For the text-containing cell, return its midpoint in [x, y] coordinate format. 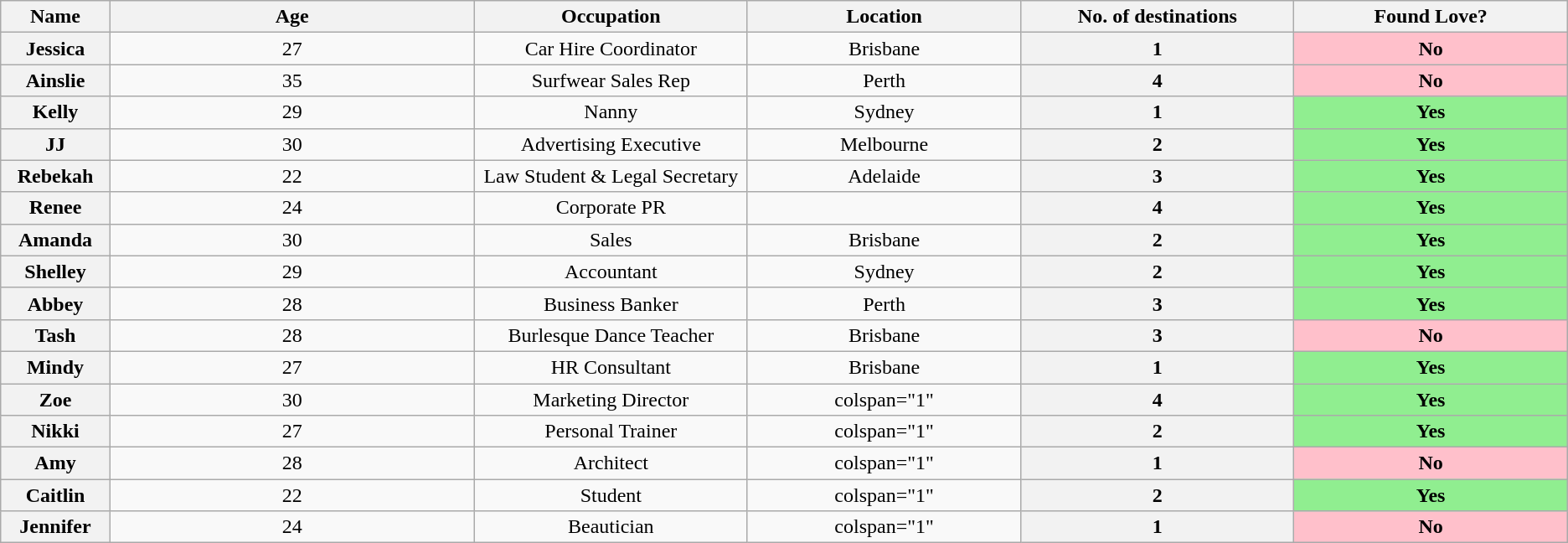
Amy [55, 463]
Name [55, 17]
Advertising Executive [611, 144]
Amanda [55, 240]
35 [291, 80]
Burlesque Dance Teacher [611, 335]
Occupation [611, 17]
Age [291, 17]
Sales [611, 240]
Beautician [611, 527]
Location [884, 17]
No. of destinations [1158, 17]
Shelley [55, 271]
Business Banker [611, 303]
Surfwear Sales Rep [611, 80]
Melbourne [884, 144]
Architect [611, 463]
Nikki [55, 432]
Tash [55, 335]
JJ [55, 144]
Personal Trainer [611, 432]
HR Consultant [611, 367]
Student [611, 495]
Found Love? [1431, 17]
Ainslie [55, 80]
Nanny [611, 112]
Car Hire Coordinator [611, 49]
Caitlin [55, 495]
Corporate PR [611, 208]
Accountant [611, 271]
Zoe [55, 400]
Rebekah [55, 176]
Abbey [55, 303]
Law Student & Legal Secretary [611, 176]
Jennifer [55, 527]
Mindy [55, 367]
Kelly [55, 112]
Renee [55, 208]
Marketing Director [611, 400]
Jessica [55, 49]
Adelaide [884, 176]
